Return [X, Y] of the center of cell containing provided text 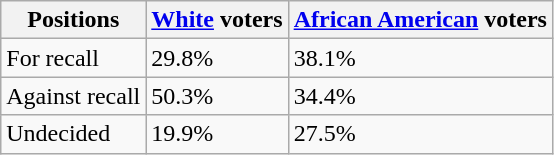
Positions [74, 20]
19.9% [217, 134]
For recall [74, 58]
38.1% [420, 58]
34.4% [420, 96]
27.5% [420, 134]
Undecided [74, 134]
50.3% [217, 96]
Against recall [74, 96]
White voters [217, 20]
African American voters [420, 20]
29.8% [217, 58]
